Pinpoint the cell where the given text exists, returning its [x, y] midpoint coordinate. 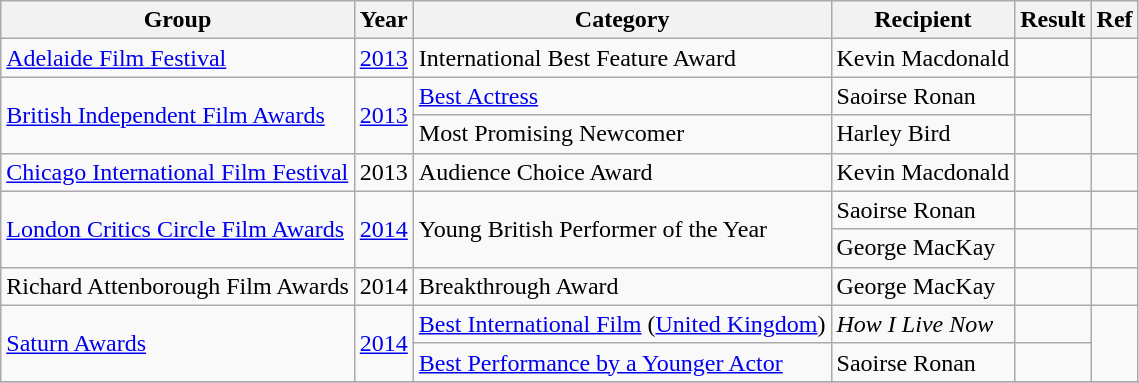
Adelaide Film Festival [178, 58]
Ref [1114, 20]
Best Actress [622, 96]
Young British Performer of the Year [622, 229]
Result [1053, 20]
British Independent Film Awards [178, 115]
Year [384, 20]
Audience Choice Award [622, 172]
Richard Attenborough Film Awards [178, 286]
Saturn Awards [178, 343]
International Best Feature Award [622, 58]
Most Promising Newcomer [622, 134]
Group [178, 20]
Best Performance by a Younger Actor [622, 362]
How I Live Now [923, 324]
London Critics Circle Film Awards [178, 229]
Best International Film (United Kingdom) [622, 324]
Recipient [923, 20]
Harley Bird [923, 134]
Breakthrough Award [622, 286]
Category [622, 20]
Chicago International Film Festival [178, 172]
